Output the (x, y) coordinate of the center of the cell containing the given text.  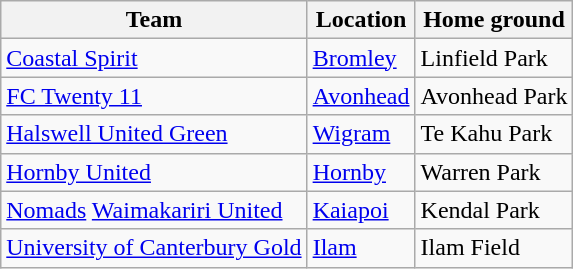
Te Kahu Park (494, 134)
University of Canterbury Gold (154, 248)
Home ground (494, 20)
Hornby United (154, 172)
Avonhead Park (494, 96)
Team (154, 20)
Kaiapoi (361, 210)
Avonhead (361, 96)
Coastal Spirit (154, 58)
Hornby (361, 172)
Wigram (361, 134)
Halswell United Green (154, 134)
Linfield Park (494, 58)
Kendal Park (494, 210)
Warren Park (494, 172)
Location (361, 20)
FC Twenty 11 (154, 96)
Bromley (361, 58)
Ilam Field (494, 248)
Ilam (361, 248)
Nomads Waimakariri United (154, 210)
